Identify which cell holds the provided text, then report its [x, y] central coordinate. 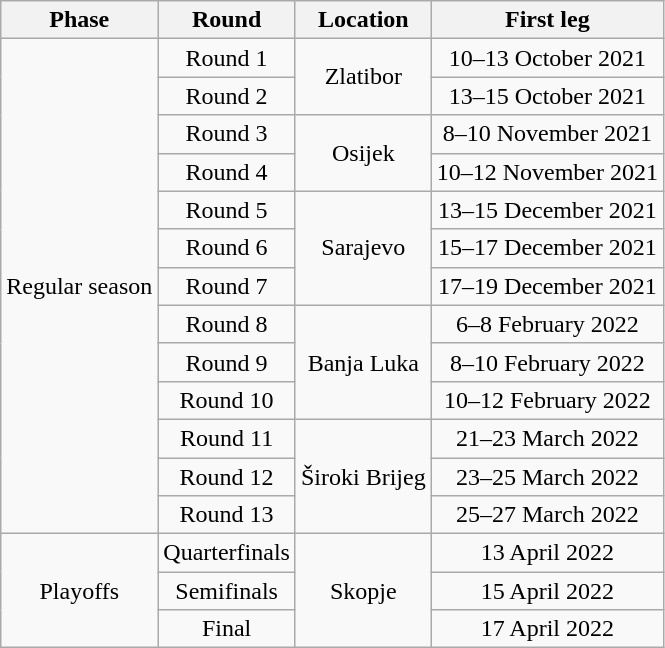
Round 11 [227, 438]
Round 5 [227, 210]
Round 6 [227, 248]
13–15 December 2021 [547, 210]
Round 7 [227, 286]
6–8 February 2022 [547, 324]
23–25 March 2022 [547, 477]
Final [227, 629]
Široki Brijeg [363, 476]
Location [363, 20]
15–17 December 2021 [547, 248]
21–23 March 2022 [547, 438]
Semifinals [227, 591]
Round 1 [227, 58]
17–19 December 2021 [547, 286]
Regular season [80, 286]
Round 4 [227, 172]
Banja Luka [363, 362]
25–27 March 2022 [547, 515]
13 April 2022 [547, 553]
Skopje [363, 591]
Round 9 [227, 362]
Osijek [363, 153]
10–13 October 2021 [547, 58]
Round 3 [227, 134]
Phase [80, 20]
13–15 October 2021 [547, 96]
Round 8 [227, 324]
17 April 2022 [547, 629]
Sarajevo [363, 248]
Quarterfinals [227, 553]
8–10 February 2022 [547, 362]
Round 10 [227, 400]
8–10 November 2021 [547, 134]
Zlatibor [363, 77]
15 April 2022 [547, 591]
Round 13 [227, 515]
10–12 February 2022 [547, 400]
Round 2 [227, 96]
Round [227, 20]
10–12 November 2021 [547, 172]
Playoffs [80, 591]
Round 12 [227, 477]
First leg [547, 20]
